Return (x, y) of the center of cell containing provided text 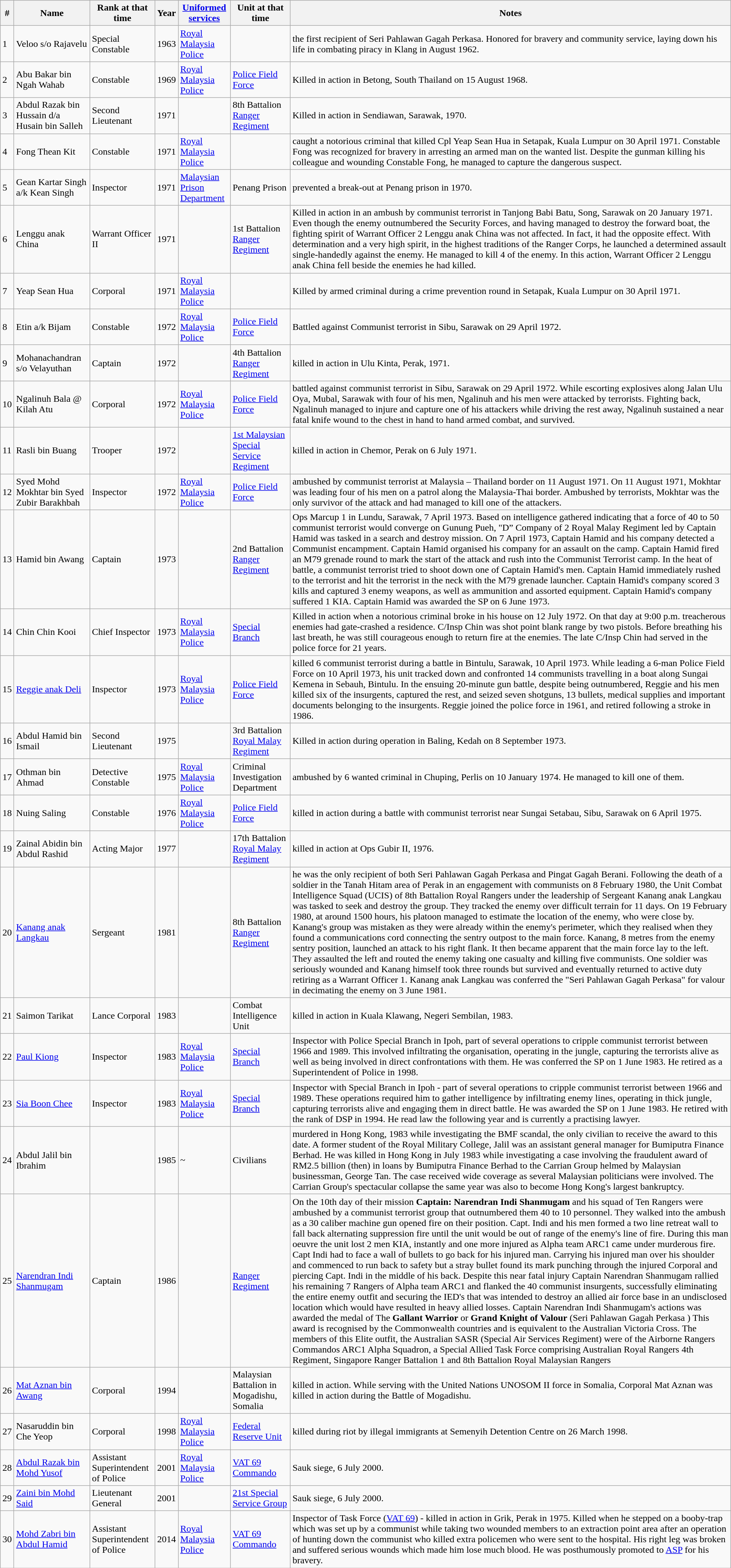
1977 (166, 849)
Lenggu anak China (52, 239)
Kanang anak Langkau (52, 932)
Special Constable (123, 44)
1998 (166, 1431)
2nd Battalion Ranger Regiment (260, 559)
21 (7, 1016)
9 (7, 363)
Saimon Tarikat (52, 1016)
Warrant Officer II (123, 239)
24 (7, 1160)
5 (7, 187)
Penang Prison (260, 187)
Notes (510, 13)
30 (7, 1539)
2014 (166, 1539)
Sergeant (123, 932)
Mat Aznan bin Awang (52, 1390)
14 (7, 633)
~ (204, 1160)
1963 (166, 44)
19 (7, 849)
Yeap Sean Hua (52, 291)
8 (7, 327)
killed in action in Chemor, Perak on 6 July 1971. (510, 451)
11 (7, 451)
12 (7, 492)
Sia Boon Chee (52, 1103)
17 (7, 777)
1969 (166, 80)
Veloo s/o Rajavelu (52, 44)
Othman bin Ahmad (52, 777)
Reggie anak Deli (52, 690)
23 (7, 1103)
Ngalinuh Bala @ Kilah Atu (52, 404)
1985 (166, 1160)
Year (166, 13)
13 (7, 559)
Unit at that time (260, 13)
3rd Battalion Royal Malay Regiment (260, 741)
Abdul Jalil bin Ibrahim (52, 1160)
Detective Constable (123, 777)
Federal Reserve Unit (260, 1431)
3 (7, 116)
Acting Major (123, 849)
26 (7, 1390)
Hamid bin Awang (52, 559)
28 (7, 1467)
Abdul Razak bin Mohd Yusof (52, 1467)
Ranger Regiment (260, 1281)
Killed in action during operation in Baling, Kedah on 8 September 1973. (510, 741)
Narendran Indi Shanmugam (52, 1281)
1st Malaysian Special Service Regiment (260, 451)
Nasaruddin bin Che Yeop (52, 1431)
Trooper (123, 451)
15 (7, 690)
killed in action in Ulu Kinta, Perak, 1971. (510, 363)
Abdul Razak bin Hussain d/a Husain bin Salleh (52, 116)
21st Special Service Group (260, 1499)
1 (7, 44)
27 (7, 1431)
10 (7, 404)
Abdul Hamid bin Ismail (52, 741)
Rank at that time (123, 13)
Combat Intelligence Unit (260, 1016)
1981 (166, 932)
Zainal Abidin bin Abdul Rashid (52, 849)
4th Battalion Ranger Regiment (260, 363)
killed in action during a battle with communist terrorist near Sungai Setabau, Sibu, Sarawak on 6 April 1975. (510, 813)
Killed in action in Betong, South Thailand on 15 August 1968. (510, 80)
18 (7, 813)
29 (7, 1499)
1986 (166, 1281)
# (7, 13)
Mohanachandran s/o Velayuthan (52, 363)
Gean Kartar Singh a/k Kean Singh (52, 187)
Paul Kiong (52, 1057)
Nuing Saling (52, 813)
Malaysian Battalion in Mogadishu, Somalia (260, 1390)
Civilians (260, 1160)
2 (7, 80)
Name (52, 13)
22 (7, 1057)
Abu Bakar bin Ngah Wahab (52, 80)
1st Battalion Ranger Regiment (260, 239)
Lieutenant General (123, 1499)
Chin Chin Kooi (52, 633)
prevented a break-out at Penang prison in 1970. (510, 187)
Syed Mohd Mokhtar bin Syed Zubir Barakhbah (52, 492)
Malaysian Prison Department (204, 187)
4 (7, 151)
6 (7, 239)
Battled against Communist terrorist in Sibu, Sarawak on 29 April 1972. (510, 327)
Uniformed services (204, 13)
Zaini bin Mohd Said (52, 1499)
1994 (166, 1390)
7 (7, 291)
killed in action in Kuala Klawang, Negeri Sembilan, 1983. (510, 1016)
Fong Thean Kit (52, 151)
1976 (166, 813)
killed during riot by illegal immigrants at Semenyih Detention Centre on 26 March 1998. (510, 1431)
Rasli bin Buang (52, 451)
Etin a/k Bijam (52, 327)
killed in action at Ops Gubir II, 1976. (510, 849)
Killed by armed criminal during a crime prevention round in Setapak, Kuala Lumpur on 30 April 1971. (510, 291)
25 (7, 1281)
Lance Corporal (123, 1016)
20 (7, 932)
Criminal Investigation Department (260, 777)
Killed in action in Sendiawan, Sarawak, 1970. (510, 116)
17th Battalion Royal Malay Regiment (260, 849)
ambushed by 6 wanted criminal in Chuping, Perlis on 10 January 1974. He managed to kill one of them. (510, 777)
Mohd Zabri bin Abdul Hamid (52, 1539)
Chief Inspector (123, 633)
16 (7, 741)
